For the text-containing cell, return its midpoint in (X, Y) coordinate format. 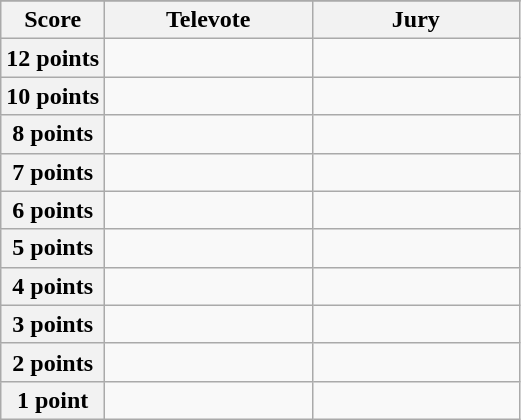
Televote (209, 20)
1 point (53, 400)
Score (53, 20)
2 points (53, 362)
3 points (53, 324)
6 points (53, 210)
5 points (53, 248)
4 points (53, 286)
Jury (416, 20)
10 points (53, 96)
12 points (53, 58)
8 points (53, 134)
7 points (53, 172)
